Capture the cell that displays the provided text and extract its (x, y) central coordinate. 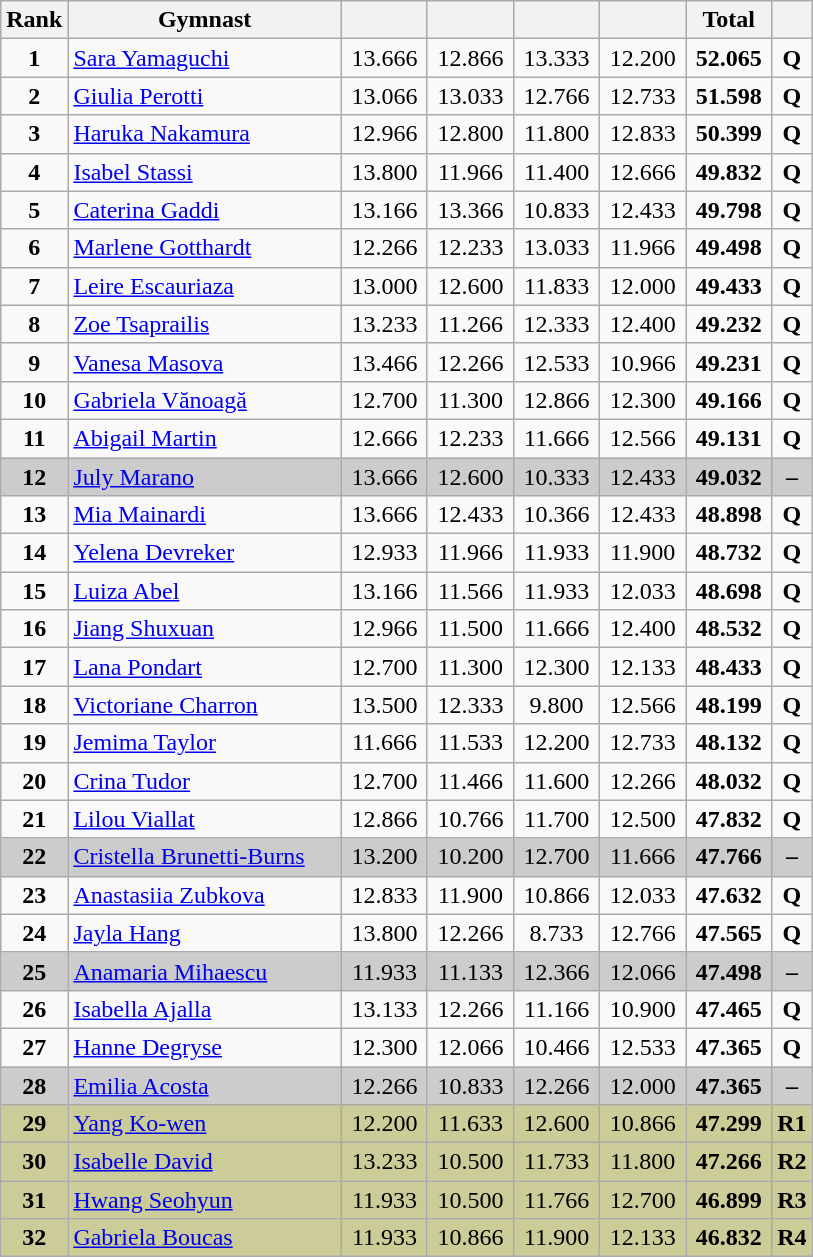
11.633 (470, 1124)
12.933 (384, 553)
Abigail Martin (205, 438)
10.366 (557, 515)
47.766 (729, 857)
Jayla Hang (205, 933)
13.066 (384, 96)
10.966 (643, 362)
July Marano (205, 477)
Cristella Brunetti-Burns (205, 857)
Isabelle David (205, 1162)
13.133 (384, 1009)
47.632 (729, 895)
28 (34, 1085)
50.399 (729, 134)
13 (34, 515)
10.200 (470, 857)
Victoriane Charron (205, 705)
48.532 (729, 629)
27 (34, 1047)
4 (34, 172)
46.899 (729, 1200)
10.333 (557, 477)
49.798 (729, 210)
16 (34, 629)
Anamaria Mihaescu (205, 971)
11.533 (470, 743)
R3 (792, 1200)
47.832 (729, 819)
11.833 (557, 286)
15 (34, 591)
12.800 (470, 134)
11.266 (470, 324)
49.232 (729, 324)
20 (34, 781)
47.565 (729, 933)
5 (34, 210)
11.133 (470, 971)
48.433 (729, 667)
7 (34, 286)
13.500 (384, 705)
Crina Tudor (205, 781)
8 (34, 324)
22 (34, 857)
17 (34, 667)
48.199 (729, 705)
13.333 (557, 58)
12.500 (643, 819)
Vanesa Masova (205, 362)
Isabel Stassi (205, 172)
Emilia Acosta (205, 1085)
Hanne Degryse (205, 1047)
49.166 (729, 400)
Jemima Taylor (205, 743)
Sara Yamaguchi (205, 58)
11.600 (557, 781)
13.200 (384, 857)
3 (34, 134)
Luiza Abel (205, 591)
49.032 (729, 477)
47.465 (729, 1009)
Anastasiia Zubkova (205, 895)
11.466 (470, 781)
Caterina Gaddi (205, 210)
47.299 (729, 1124)
Hwang Seohyun (205, 1200)
48.032 (729, 781)
11.566 (470, 591)
30 (34, 1162)
9 (34, 362)
12 (34, 477)
Giulia Perotti (205, 96)
Yelena Devreker (205, 553)
14 (34, 553)
R1 (792, 1124)
10.766 (470, 819)
18 (34, 705)
49.231 (729, 362)
Mia Mainardi (205, 515)
Leire Escauriaza (205, 286)
52.065 (729, 58)
46.832 (729, 1238)
29 (34, 1124)
6 (34, 248)
1 (34, 58)
23 (34, 895)
48.732 (729, 553)
Zoe Tsaprailis (205, 324)
Gabriela Boucas (205, 1238)
Yang Ko-wen (205, 1124)
Gymnast (205, 20)
Lilou Viallat (205, 819)
12.366 (557, 971)
11.166 (557, 1009)
51.598 (729, 96)
49.131 (729, 438)
32 (34, 1238)
9.800 (557, 705)
49.832 (729, 172)
Marlene Gotthardt (205, 248)
Haruka Nakamura (205, 134)
11.400 (557, 172)
Isabella Ajalla (205, 1009)
10.900 (643, 1009)
8.733 (557, 933)
10.466 (557, 1047)
11.500 (470, 629)
47.498 (729, 971)
26 (34, 1009)
11 (34, 438)
Jiang Shuxuan (205, 629)
49.498 (729, 248)
13.000 (384, 286)
Total (729, 20)
10 (34, 400)
49.433 (729, 286)
Gabriela Vănoagă (205, 400)
R4 (792, 1238)
Lana Pondart (205, 667)
47.266 (729, 1162)
31 (34, 1200)
2 (34, 96)
21 (34, 819)
13.466 (384, 362)
13.366 (470, 210)
48.898 (729, 515)
11.700 (557, 819)
19 (34, 743)
Rank (34, 20)
R2 (792, 1162)
48.698 (729, 591)
11.733 (557, 1162)
11.766 (557, 1200)
25 (34, 971)
24 (34, 933)
48.132 (729, 743)
